Return the (X, Y) coordinate for the center point of the cell that contains the specified text.  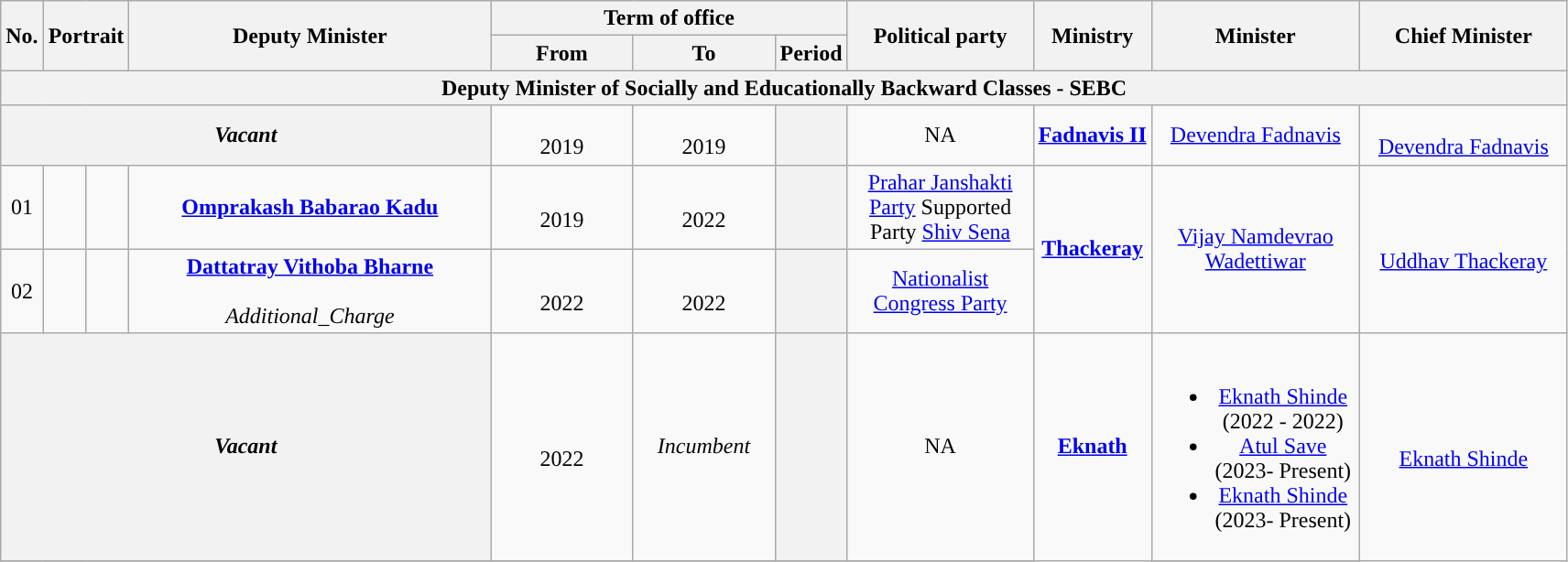
Ministry (1092, 36)
Prahar Janshakti Party Supported Party Shiv Sena (940, 207)
Dattatray Vithoba Bharne Additional_Charge (310, 291)
02 (22, 291)
Vijay Namdevrao Wadettiwar (1255, 249)
From (562, 53)
Portrait (86, 36)
Uddhav Thackeray (1464, 249)
Term of office (669, 18)
Deputy Minister (310, 36)
Fadnavis II (1092, 135)
Eknath Shinde(2022 - 2022)Atul Save (2023- Present)Eknath Shinde (2023- Present) (1255, 447)
Thackeray (1092, 249)
Incumbent (703, 447)
No. (22, 36)
Political party (940, 36)
Deputy Minister of Socially and Educationally Backward Classes - SEBC (784, 88)
Chief Minister (1464, 36)
Nationalist Congress Party (940, 291)
Eknath Shinde (1464, 447)
Eknath (1092, 447)
Omprakash Babarao Kadu (310, 207)
Period (811, 53)
Minister (1255, 36)
01 (22, 207)
To (703, 53)
